Pinpoint the cell where the given text exists, returning its (x, y) midpoint coordinate. 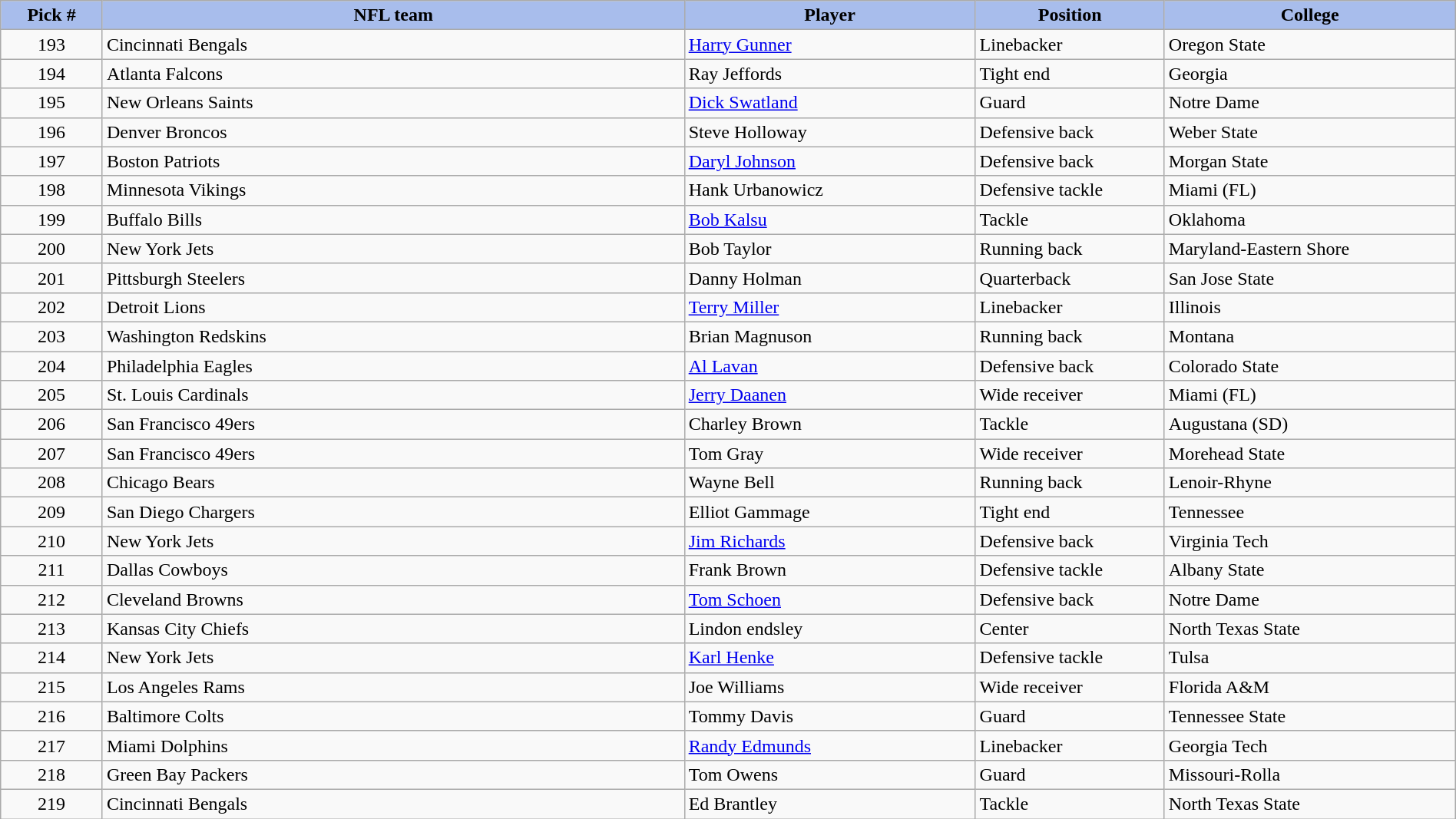
New Orleans Saints (393, 103)
Morehead State (1310, 454)
203 (52, 336)
213 (52, 629)
Daryl Johnson (829, 161)
Brian Magnuson (829, 336)
200 (52, 249)
Pittsburgh Steelers (393, 278)
Georgia Tech (1310, 745)
Jim Richards (829, 541)
Dick Swatland (829, 103)
Weber State (1310, 132)
Ed Brantley (829, 804)
202 (52, 307)
Los Angeles Rams (393, 687)
Kansas City Chiefs (393, 629)
Charley Brown (829, 424)
Chicago Bears (393, 483)
Colorado State (1310, 366)
St. Louis Cardinals (393, 395)
Cleveland Browns (393, 599)
Bob Taylor (829, 249)
Miami Dolphins (393, 745)
205 (52, 395)
Steve Holloway (829, 132)
Tommy Davis (829, 716)
College (1310, 15)
Tom Schoen (829, 599)
Philadelphia Eagles (393, 366)
Virginia Tech (1310, 541)
Tom Gray (829, 454)
Tom Owens (829, 774)
Jerry Daanen (829, 395)
Position (1070, 15)
Albany State (1310, 570)
194 (52, 74)
216 (52, 716)
Wayne Bell (829, 483)
197 (52, 161)
217 (52, 745)
Florida A&M (1310, 687)
Danny Holman (829, 278)
Minnesota Vikings (393, 190)
215 (52, 687)
Baltimore Colts (393, 716)
198 (52, 190)
Terry Miller (829, 307)
Al Lavan (829, 366)
Player (829, 15)
211 (52, 570)
Tennessee State (1310, 716)
207 (52, 454)
Dallas Cowboys (393, 570)
Illinois (1310, 307)
209 (52, 512)
Hank Urbanowicz (829, 190)
Denver Broncos (393, 132)
Detroit Lions (393, 307)
199 (52, 220)
206 (52, 424)
212 (52, 599)
218 (52, 774)
219 (52, 804)
Harry Gunner (829, 45)
201 (52, 278)
Randy Edmunds (829, 745)
Missouri-Rolla (1310, 774)
San Diego Chargers (393, 512)
Augustana (SD) (1310, 424)
Buffalo Bills (393, 220)
196 (52, 132)
Ray Jeffords (829, 74)
193 (52, 45)
Elliot Gammage (829, 512)
Lenoir-Rhyne (1310, 483)
Maryland-Eastern Shore (1310, 249)
204 (52, 366)
Bob Kalsu (829, 220)
Atlanta Falcons (393, 74)
Pick # (52, 15)
Lindon endsley (829, 629)
Green Bay Packers (393, 774)
Joe Williams (829, 687)
Tulsa (1310, 658)
Quarterback (1070, 278)
Tennessee (1310, 512)
Oregon State (1310, 45)
214 (52, 658)
195 (52, 103)
Georgia (1310, 74)
Frank Brown (829, 570)
Washington Redskins (393, 336)
San Jose State (1310, 278)
NFL team (393, 15)
Karl Henke (829, 658)
208 (52, 483)
210 (52, 541)
Montana (1310, 336)
Center (1070, 629)
Morgan State (1310, 161)
Oklahoma (1310, 220)
Boston Patriots (393, 161)
